For the text-containing cell, return its midpoint in [x, y] coordinate format. 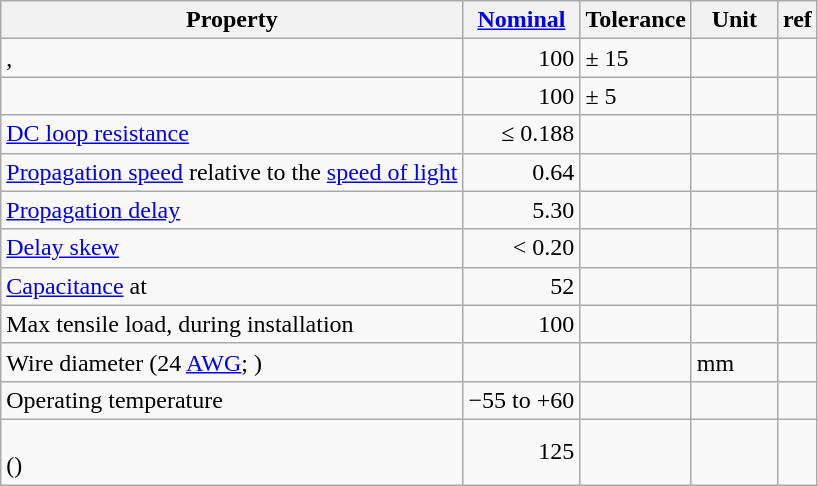
mm [734, 362]
52 [522, 286]
Propagation delay [232, 210]
< 0.20 [522, 248]
Nominal [522, 20]
Max tensile load, during installation [232, 324]
0.64 [522, 172]
5.30 [522, 210]
≤ 0.188 [522, 134]
Unit [734, 20]
± 5 [636, 96]
Property [232, 20]
−55 to +60 [522, 400]
125 [522, 452]
() [232, 452]
Wire diameter (24 AWG; ) [232, 362]
Operating temperature [232, 400]
, [232, 58]
DC loop resistance [232, 134]
Propagation speed relative to the speed of light [232, 172]
Capacitance at [232, 286]
Delay skew [232, 248]
Tolerance [636, 20]
ref [797, 20]
± 15 [636, 58]
